Search for the cell housing the specified text and yield its [x, y] center coordinate. 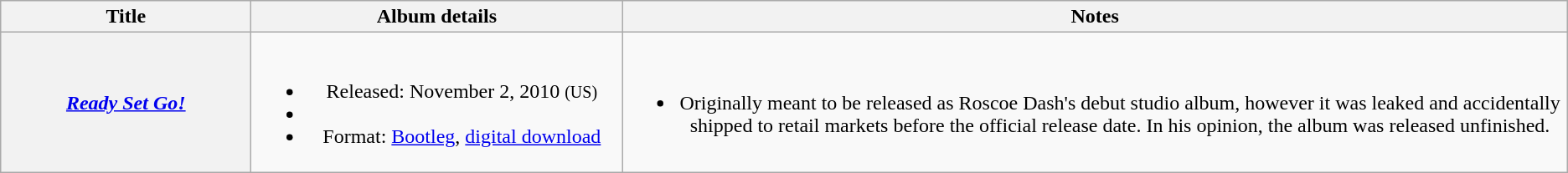
Album details [437, 17]
Notes [1095, 17]
Ready Set Go! [126, 102]
Released: November 2, 2010 (US)Format: Bootleg, digital download [437, 102]
Title [126, 17]
